Capture the cell that displays the provided text and extract its (X, Y) central coordinate. 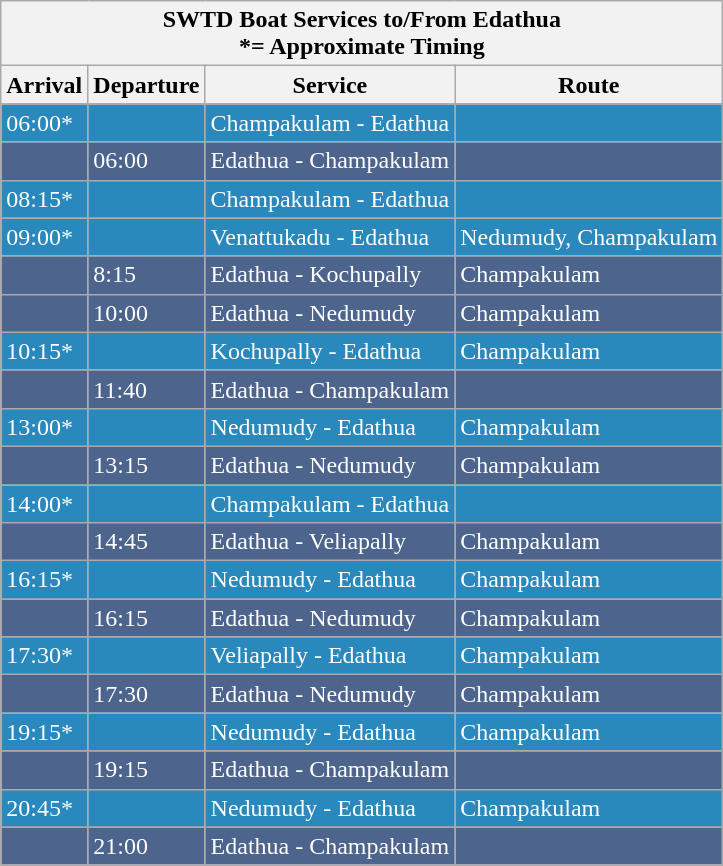
19:15* (44, 732)
17:30* (44, 656)
Arrival (44, 85)
13:00* (44, 427)
Veliapally - Edathua (330, 656)
19:15 (146, 770)
Kochupally - Edathua (330, 351)
20:45* (44, 808)
Venattukadu - Edathua (330, 237)
17:30 (146, 694)
13:15 (146, 465)
16:15 (146, 618)
8:15 (146, 275)
Edathua - Kochupally (330, 275)
14:00* (44, 503)
21:00 (146, 846)
06:00 (146, 161)
16:15* (44, 580)
Edathua - Veliapally (330, 542)
14:45 (146, 542)
Departure (146, 85)
06:00* (44, 123)
Nedumudy, Champakulam (589, 237)
11:40 (146, 389)
10:15* (44, 351)
10:00 (146, 313)
Route (589, 85)
Service (330, 85)
SWTD Boat Services to/From Edathua *= Approximate Timing (362, 34)
08:15* (44, 199)
09:00* (44, 237)
